Detect which cell encompasses the target text, then output its [X, Y] center coordinate. 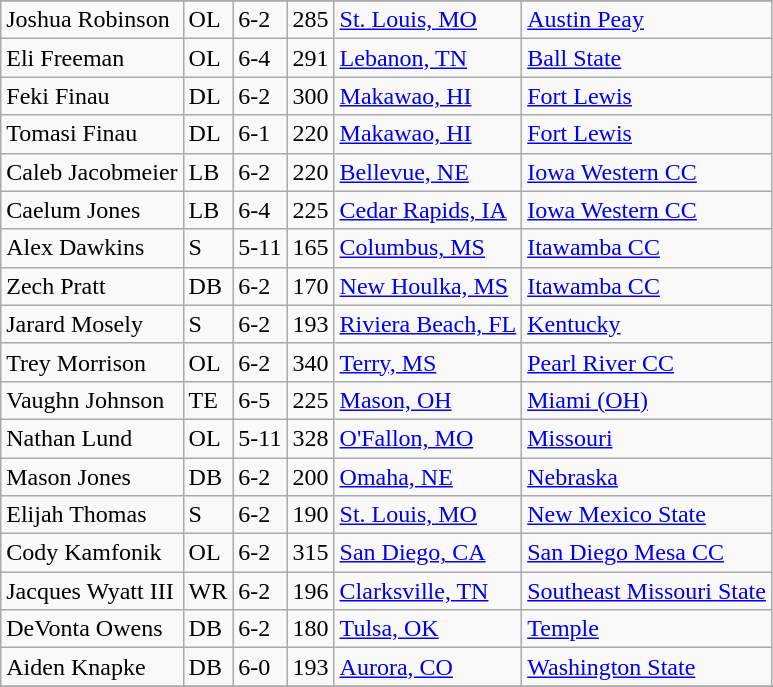
Jacques Wyatt III [92, 591]
WR [208, 591]
Trey Morrison [92, 362]
New Mexico State [647, 515]
Ball State [647, 58]
Kentucky [647, 324]
Elijah Thomas [92, 515]
Nathan Lund [92, 438]
Vaughn Johnson [92, 400]
Lebanon, TN [428, 58]
Aiden Knapke [92, 667]
DeVonta Owens [92, 629]
Omaha, NE [428, 477]
180 [310, 629]
315 [310, 553]
291 [310, 58]
Joshua Robinson [92, 20]
Southeast Missouri State [647, 591]
Austin Peay [647, 20]
Caelum Jones [92, 210]
Temple [647, 629]
San Diego, CA [428, 553]
Tomasi Finau [92, 134]
Nebraska [647, 477]
Pearl River CC [647, 362]
New Houlka, MS [428, 286]
170 [310, 286]
285 [310, 20]
6-5 [260, 400]
Mason, OH [428, 400]
Cody Kamfonik [92, 553]
TE [208, 400]
Zech Pratt [92, 286]
165 [310, 248]
Tulsa, OK [428, 629]
6-0 [260, 667]
Aurora, CO [428, 667]
Jarard Mosely [92, 324]
Missouri [647, 438]
Feki Finau [92, 96]
Bellevue, NE [428, 172]
Terry, MS [428, 362]
Columbus, MS [428, 248]
San Diego Mesa CC [647, 553]
Cedar Rapids, IA [428, 210]
196 [310, 591]
Riviera Beach, FL [428, 324]
Caleb Jacobmeier [92, 172]
Alex Dawkins [92, 248]
Washington State [647, 667]
O'Fallon, MO [428, 438]
Mason Jones [92, 477]
Eli Freeman [92, 58]
200 [310, 477]
Miami (OH) [647, 400]
190 [310, 515]
340 [310, 362]
300 [310, 96]
Clarksville, TN [428, 591]
328 [310, 438]
6-1 [260, 134]
